Detect which cell encompasses the target text, then output its (x, y) center coordinate. 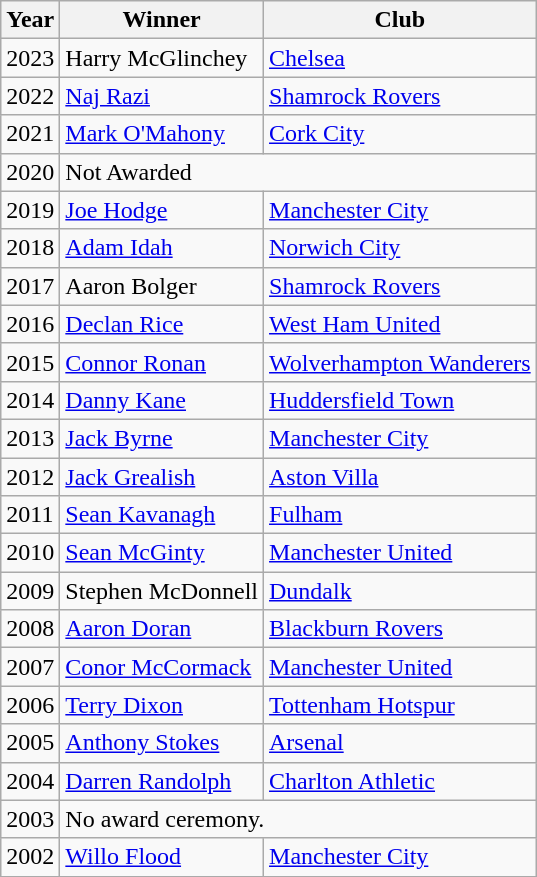
2009 (30, 591)
Arsenal (400, 743)
2013 (30, 438)
No award ceremony. (298, 819)
Norwich City (400, 248)
Aaron Doran (162, 629)
2023 (30, 58)
Jack Grealish (162, 477)
Charlton Athletic (400, 781)
2003 (30, 819)
2007 (30, 667)
Danny Kane (162, 400)
Wolverhampton Wanderers (400, 362)
Naj Razi (162, 96)
Stephen McDonnell (162, 591)
West Ham United (400, 324)
2004 (30, 781)
Jack Byrne (162, 438)
2017 (30, 286)
2006 (30, 705)
Sean Kavanagh (162, 515)
Year (30, 20)
Blackburn Rovers (400, 629)
Darren Randolph (162, 781)
Terry Dixon (162, 705)
Not Awarded (298, 172)
2015 (30, 362)
Fulham (400, 515)
2012 (30, 477)
Club (400, 20)
Sean McGinty (162, 553)
2019 (30, 210)
Harry McGlinchey (162, 58)
Willo Flood (162, 857)
Winner (162, 20)
Tottenham Hotspur (400, 705)
Huddersfield Town (400, 400)
Aston Villa (400, 477)
Connor Ronan (162, 362)
2021 (30, 134)
Joe Hodge (162, 210)
2020 (30, 172)
2008 (30, 629)
Chelsea (400, 58)
Conor McCormack (162, 667)
2014 (30, 400)
2016 (30, 324)
2010 (30, 553)
2005 (30, 743)
2018 (30, 248)
Declan Rice (162, 324)
Adam Idah (162, 248)
2011 (30, 515)
Cork City (400, 134)
Anthony Stokes (162, 743)
2002 (30, 857)
Aaron Bolger (162, 286)
2022 (30, 96)
Mark O'Mahony (162, 134)
Dundalk (400, 591)
